Detect which cell encompasses the target text, then output its [X, Y] center coordinate. 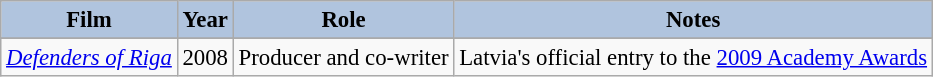
Latvia's official entry to the 2009 Academy Awards [693, 58]
Role [344, 20]
Defenders of Riga [89, 58]
2008 [205, 58]
Year [205, 20]
Producer and co-writer [344, 58]
Notes [693, 20]
Film [89, 20]
